Search for the cell housing the specified text and yield its (x, y) center coordinate. 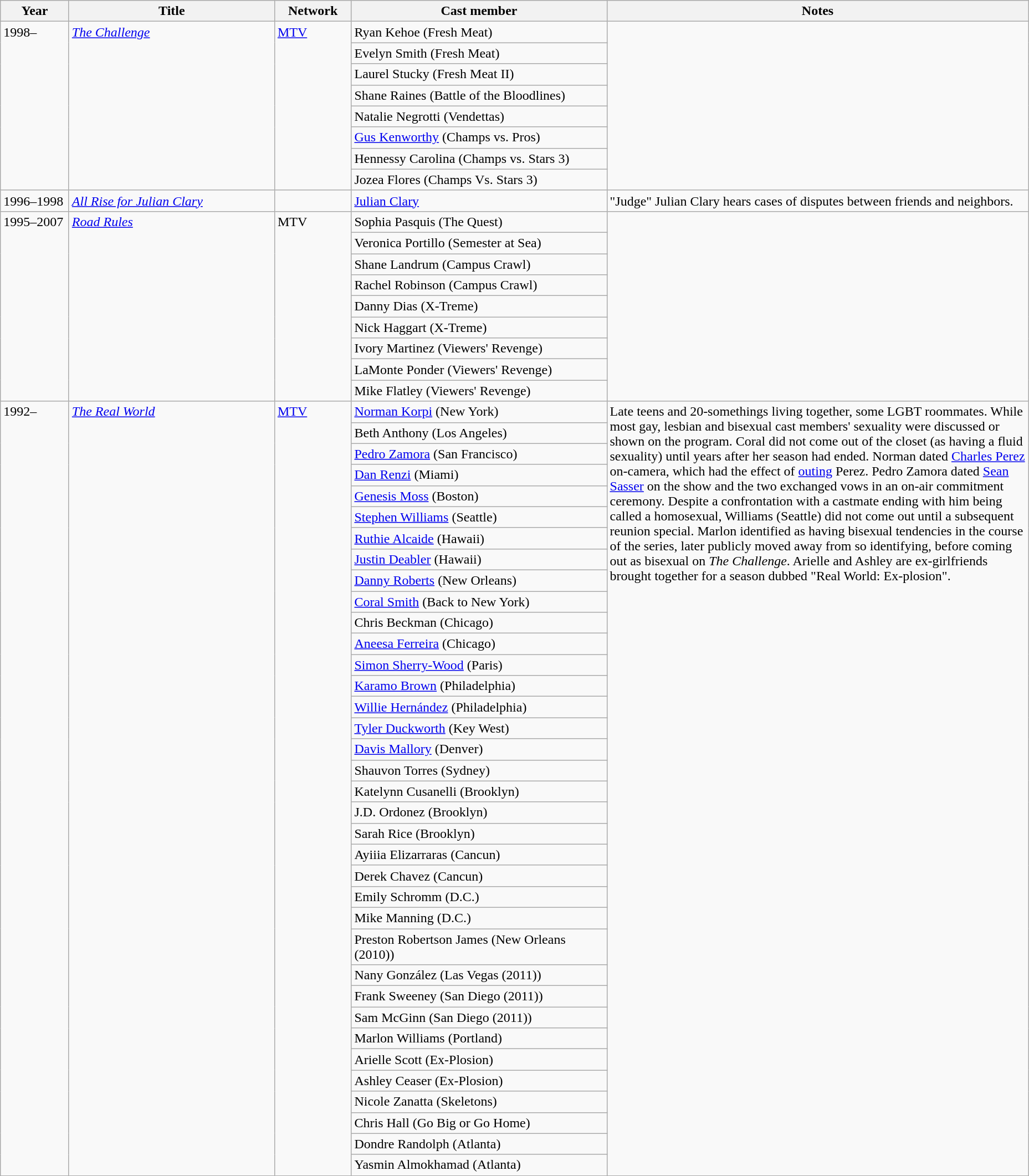
Ryan Kehoe (Fresh Meat) (479, 32)
Sophia Pasquis (The Quest) (479, 222)
Hennessy Carolina (Champs vs. Stars 3) (479, 158)
Mike Manning (D.C.) (479, 918)
Shauvon Torres (Sydney) (479, 770)
Title (172, 11)
Year (35, 11)
Chris Beckman (Chicago) (479, 623)
Gus Kenworthy (Champs vs. Pros) (479, 137)
Veronica Portillo (Semester at Sea) (479, 243)
Derek Chavez (Cancun) (479, 876)
Laurel Stucky (Fresh Meat II) (479, 74)
Nany González (Las Vegas (2011)) (479, 975)
Cast member (479, 11)
Davis Mallory (Denver) (479, 749)
Evelyn Smith (Fresh Meat) (479, 53)
Chris Hall (Go Big or Go Home) (479, 1123)
Marlon Williams (Portland) (479, 1039)
Ivory Martinez (Viewers' Revenge) (479, 349)
Ayiiia Elizarraras (Cancun) (479, 855)
Simon Sherry-Wood (Paris) (479, 665)
Tyler Duckworth (Key West) (479, 728)
Justin Deabler (Hawaii) (479, 559)
Jozea Flores (Champs Vs. Stars 3) (479, 180)
Rachel Robinson (Campus Crawl) (479, 285)
1998– (35, 106)
J.D. Ordonez (Brooklyn) (479, 812)
The Real World (172, 788)
Coral Smith (Back to New York) (479, 601)
LaMonte Ponder (Viewers' Revenge) (479, 370)
Notes (818, 11)
Nicole Zanatta (Skeletons) (479, 1102)
Julian Clary (479, 201)
Danny Dias (X-Treme) (479, 306)
Mike Flatley (Viewers' Revenge) (479, 391)
Willie Hernández (Philadelphia) (479, 707)
Arielle Scott (Ex-Plosion) (479, 1060)
Karamo Brown (Philadelphia) (479, 686)
Frank Sweeney (San Diego (2011)) (479, 996)
Preston Robertson James (New Orleans (2010)) (479, 947)
Shane Raines (Battle of the Bloodlines) (479, 95)
Shane Landrum (Campus Crawl) (479, 264)
Genesis Moss (Boston) (479, 496)
Natalie Negrotti (Vendettas) (479, 116)
Sarah Rice (Brooklyn) (479, 834)
Yasmin Almokhamad (Atlanta) (479, 1165)
Beth Anthony (Los Angeles) (479, 433)
Ashley Ceaser (Ex-Plosion) (479, 1081)
Katelynn Cusanelli (Brooklyn) (479, 791)
1992– (35, 788)
"Judge" Julian Clary hears cases of disputes between friends and neighbors. (818, 201)
Network (313, 11)
All Rise for Julian Clary (172, 201)
Road Rules (172, 306)
Aneesa Ferreira (Chicago) (479, 644)
Danny Roberts (New Orleans) (479, 580)
Emily Schromm (D.C.) (479, 897)
Nick Haggart (X-Treme) (479, 328)
Pedro Zamora (San Francisco) (479, 454)
Stephen Williams (Seattle) (479, 517)
1996–1998 (35, 201)
1995–2007 (35, 306)
Norman Korpi (New York) (479, 412)
Dondre Randolph (Atlanta) (479, 1144)
Ruthie Alcaide (Hawaii) (479, 538)
Dan Renzi (Miami) (479, 475)
The Challenge (172, 106)
Sam McGinn (San Diego (2011)) (479, 1018)
